From the cell containing the given text, extract its center point as (X, Y) coordinate. 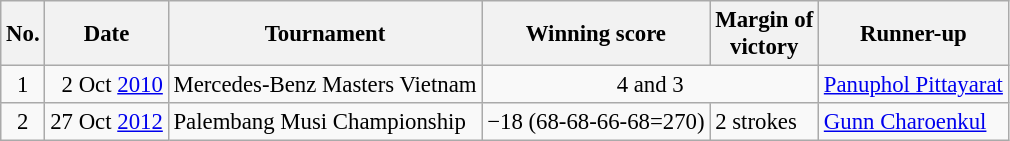
Date (106, 34)
No. (23, 34)
Panuphol Pittayarat (914, 85)
Tournament (325, 34)
4 and 3 (650, 85)
2 strokes (764, 122)
Winning score (596, 34)
Mercedes-Benz Masters Vietnam (325, 85)
Palembang Musi Championship (325, 122)
Runner-up (914, 34)
2 (23, 122)
Margin ofvictory (764, 34)
−18 (68-68-66-68=270) (596, 122)
1 (23, 85)
27 Oct 2012 (106, 122)
2 Oct 2010 (106, 85)
Gunn Charoenkul (914, 122)
